Search for the cell housing the specified text and yield its (X, Y) center coordinate. 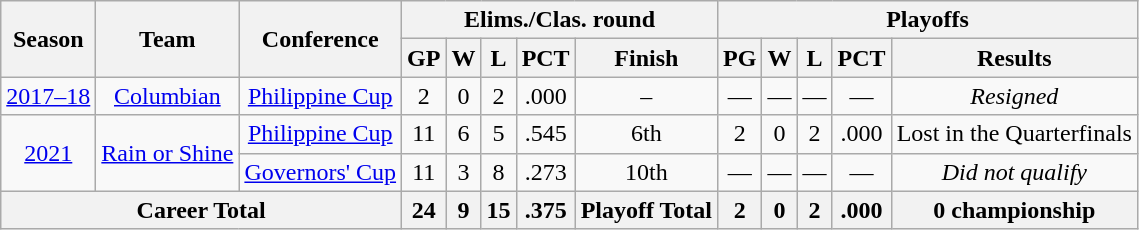
Playoffs (928, 20)
Elims./Clas. round (560, 20)
Lost in the Quarterfinals (1014, 134)
15 (498, 210)
PG (740, 58)
.545 (546, 134)
8 (498, 172)
Team (168, 39)
.273 (546, 172)
Finish (646, 58)
Playoff Total (646, 210)
GP (424, 58)
3 (464, 172)
2021 (48, 153)
Resigned (1014, 96)
Results (1014, 58)
– (646, 96)
6 (464, 134)
Rain or Shine (168, 153)
0 championship (1014, 210)
Conference (320, 39)
5 (498, 134)
Season (48, 39)
2017–18 (48, 96)
Columbian (168, 96)
6th (646, 134)
Did not qualify (1014, 172)
Career Total (202, 210)
Governors' Cup (320, 172)
24 (424, 210)
.375 (546, 210)
9 (464, 210)
10th (646, 172)
